Capture the cell that displays the provided text and extract its (X, Y) central coordinate. 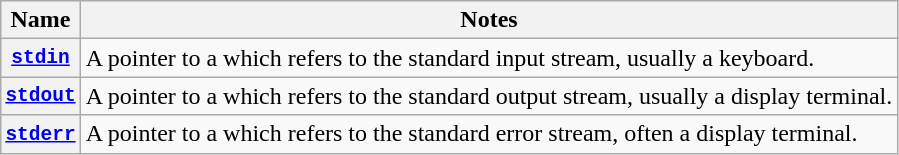
Name (41, 20)
stdin (41, 58)
stdout (41, 96)
A pointer to a which refers to the standard output stream, usually a display terminal. (489, 96)
Notes (489, 20)
A pointer to a which refers to the standard input stream, usually a keyboard. (489, 58)
stderr (41, 134)
A pointer to a which refers to the standard error stream, often a display terminal. (489, 134)
